Search for the cell housing the specified text and yield its [x, y] center coordinate. 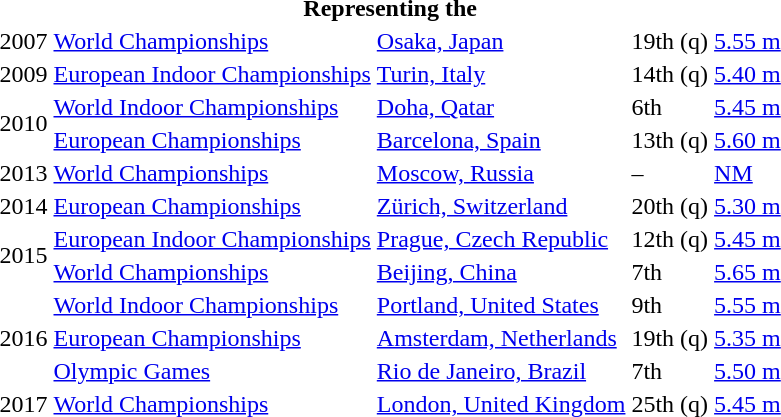
Portland, United States [501, 305]
6th [670, 107]
13th (q) [670, 140]
Osaka, Japan [501, 41]
Barcelona, Spain [501, 140]
Zürich, Switzerland [501, 206]
Doha, Qatar [501, 107]
Prague, Czech Republic [501, 239]
9th [670, 305]
Olympic Games [212, 371]
Amsterdam, Netherlands [501, 338]
Rio de Janeiro, Brazil [501, 371]
Beijing, China [501, 272]
20th (q) [670, 206]
Turin, Italy [501, 74]
Moscow, Russia [501, 173]
– [670, 173]
12th (q) [670, 239]
14th (q) [670, 74]
